Find where the given text appears and provide that cell's center as [X, Y] coordinate. 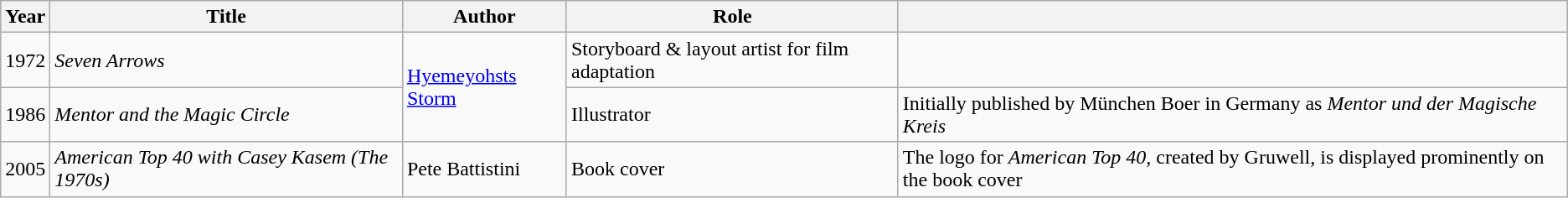
Mentor and the Magic Circle [226, 114]
The logo for American Top 40, created by Gruwell, is displayed prominently on the book cover [1233, 169]
2005 [25, 169]
Role [732, 17]
Hyemeyohsts Storm [484, 87]
Year [25, 17]
American Top 40 with Casey Kasem (The 1970s) [226, 169]
1986 [25, 114]
Pete Battistini [484, 169]
Author [484, 17]
Book cover [732, 169]
Illustrator [732, 114]
1972 [25, 60]
Initially published by München Boer in Germany as Mentor und der Magische Kreis [1233, 114]
Seven Arrows [226, 60]
Title [226, 17]
Storyboard & layout artist for film adaptation [732, 60]
